Identify which cell holds the provided text, then report its [x, y] central coordinate. 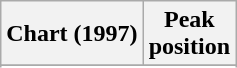
Chart (1997) [72, 34]
Peakposition [189, 34]
